Capture the cell that displays the provided text and extract its (X, Y) central coordinate. 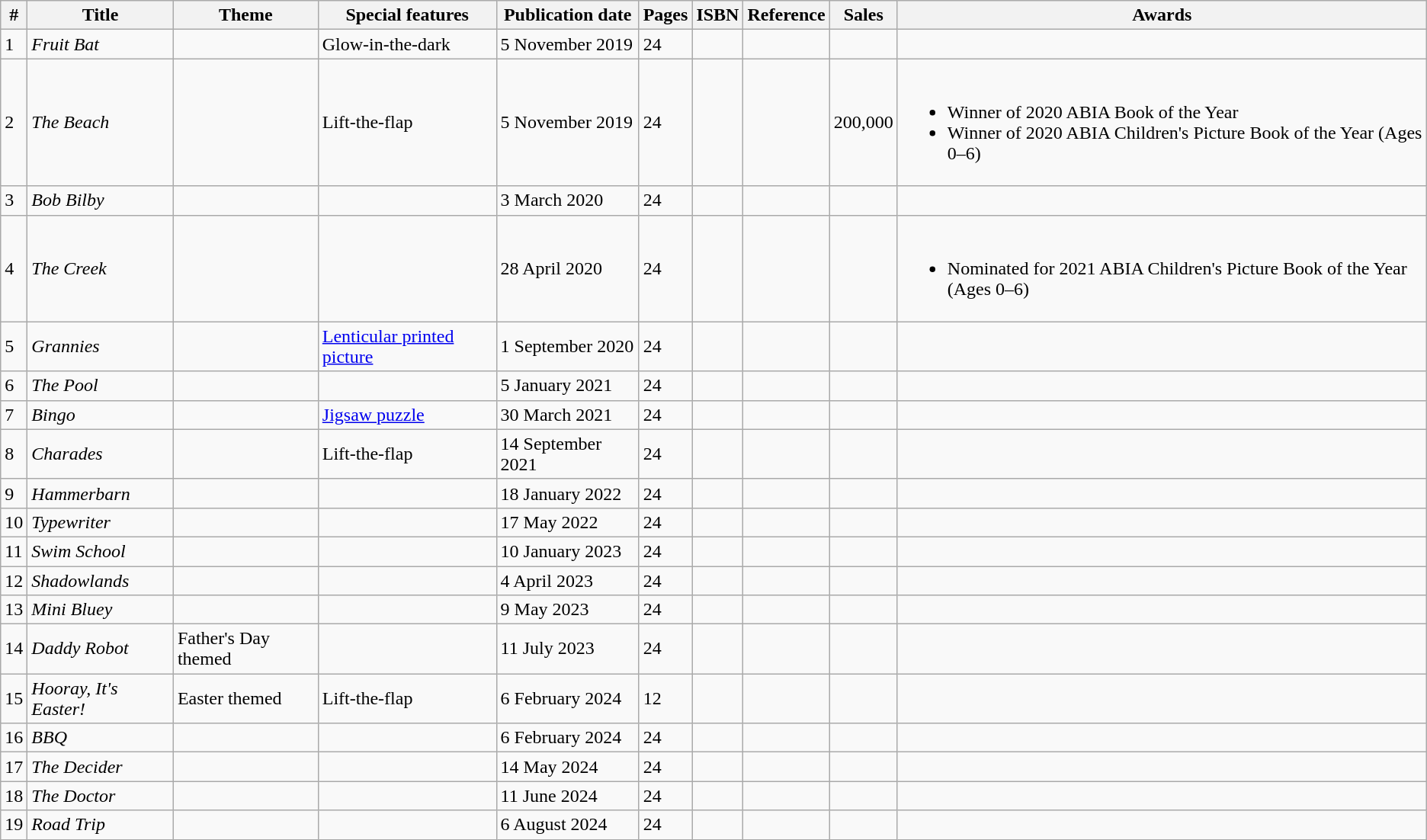
11 July 2023 (567, 649)
7 (14, 415)
Title (101, 15)
10 January 2023 (567, 551)
4 April 2023 (567, 580)
Road Trip (101, 825)
28 April 2020 (567, 268)
The Creek (101, 268)
30 March 2021 (567, 415)
Hooray, It's Easter! (101, 698)
# (14, 15)
Typewriter (101, 522)
16 (14, 738)
Sales (863, 15)
Lenticular printed picture (407, 346)
Charades (101, 454)
3 March 2020 (567, 200)
14 (14, 649)
The Pool (101, 386)
9 (14, 493)
Pages (665, 15)
Father's Day themed (245, 649)
10 (14, 522)
Bingo (101, 415)
5 January 2021 (567, 386)
Nominated for 2021 ABIA Children's Picture Book of the Year (Ages 0–6) (1162, 268)
18 (14, 796)
Glow-in-the-dark (407, 44)
Swim School (101, 551)
19 (14, 825)
6 August 2024 (567, 825)
Special features (407, 15)
9 May 2023 (567, 610)
Reference (787, 15)
Mini Bluey (101, 610)
6 (14, 386)
11 June 2024 (567, 796)
8 (14, 454)
14 May 2024 (567, 767)
BBQ (101, 738)
Grannies (101, 346)
Hammerbarn (101, 493)
14 September 2021 (567, 454)
Jigsaw puzzle (407, 415)
17 (14, 767)
Daddy Robot (101, 649)
5 (14, 346)
Fruit Bat (101, 44)
17 May 2022 (567, 522)
2 (14, 122)
ISBN (718, 15)
Shadowlands (101, 580)
4 (14, 268)
Theme (245, 15)
The Beach (101, 122)
15 (14, 698)
The Doctor (101, 796)
The Decider (101, 767)
11 (14, 551)
200,000 (863, 122)
1 September 2020 (567, 346)
3 (14, 200)
Easter themed (245, 698)
18 January 2022 (567, 493)
Winner of 2020 ABIA Book of the YearWinner of 2020 ABIA Children's Picture Book of the Year (Ages 0–6) (1162, 122)
Publication date (567, 15)
13 (14, 610)
1 (14, 44)
Bob Bilby (101, 200)
Awards (1162, 15)
